From the cell containing the given text, extract its center point as [x, y] coordinate. 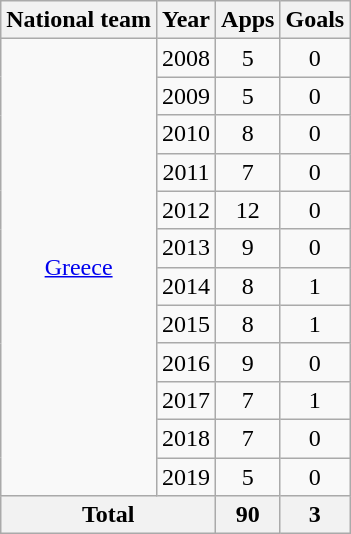
2012 [186, 210]
2011 [186, 172]
3 [315, 515]
2014 [186, 286]
National team [79, 20]
90 [248, 515]
2015 [186, 324]
Year [186, 20]
Total [108, 515]
Greece [79, 268]
Goals [315, 20]
2018 [186, 438]
2008 [186, 58]
2019 [186, 477]
12 [248, 210]
Apps [248, 20]
2009 [186, 96]
2013 [186, 248]
2017 [186, 400]
2010 [186, 134]
2016 [186, 362]
